Determine the (x, y) coordinate at the center of the cell enclosing the given text.  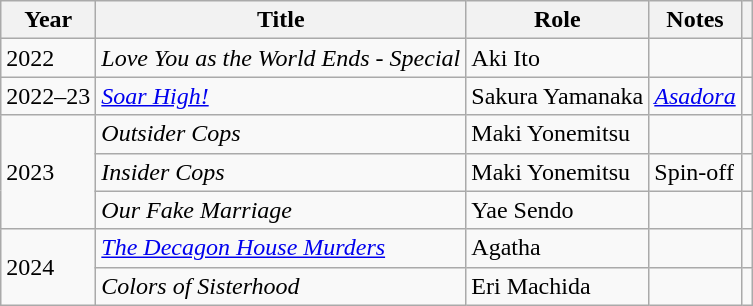
Agatha (558, 248)
Love You as the World Ends - Special (281, 58)
Eri Machida (558, 286)
Sakura Yamanaka (558, 96)
Asadora (695, 96)
Soar High! (281, 96)
Spin-off (695, 172)
Notes (695, 20)
Title (281, 20)
Our Fake Marriage (281, 210)
2022–23 (48, 96)
Year (48, 20)
Role (558, 20)
Yae Sendo (558, 210)
Insider Cops (281, 172)
Outsider Cops (281, 134)
2023 (48, 172)
2024 (48, 267)
2022 (48, 58)
The Decagon House Murders (281, 248)
Aki Ito (558, 58)
Colors of Sisterhood (281, 286)
